Return the [X, Y] coordinate for the center point of the cell that contains the specified text.  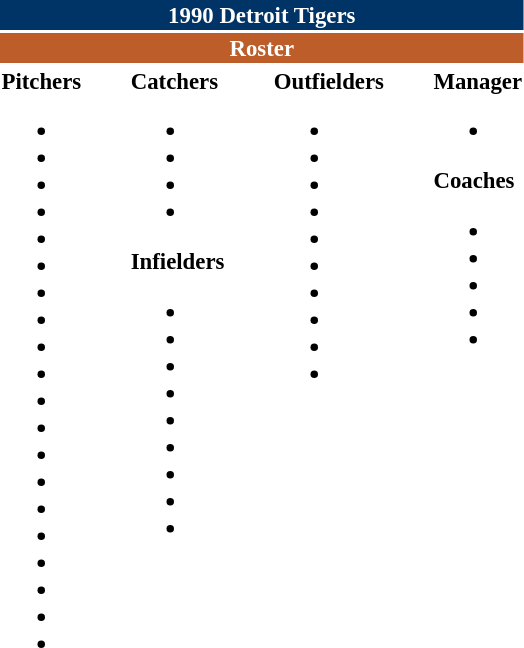
Roster [262, 48]
1990 Detroit Tigers [262, 15]
